From the cell containing the given text, extract its center point as (x, y) coordinate. 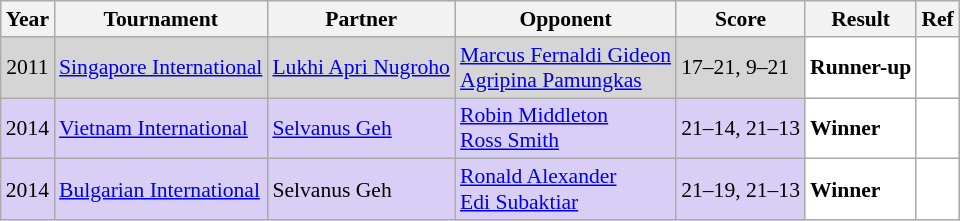
Marcus Fernaldi Gideon Agripina Pamungkas (566, 68)
Singapore International (160, 68)
Robin Middleton Ross Smith (566, 128)
21–14, 21–13 (740, 128)
Bulgarian International (160, 190)
Result (860, 19)
Vietnam International (160, 128)
Ronald Alexander Edi Subaktiar (566, 190)
Ref (937, 19)
Tournament (160, 19)
Lukhi Apri Nugroho (361, 68)
Partner (361, 19)
Year (28, 19)
Opponent (566, 19)
Runner-up (860, 68)
21–19, 21–13 (740, 190)
2011 (28, 68)
Score (740, 19)
17–21, 9–21 (740, 68)
